Identify which cell holds the provided text, then report its (x, y) central coordinate. 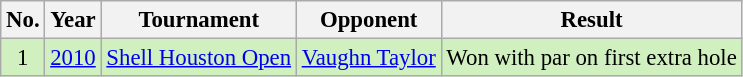
1 (23, 58)
Year (73, 20)
Shell Houston Open (198, 58)
No. (23, 20)
Opponent (368, 20)
Result (592, 20)
Vaughn Taylor (368, 58)
2010 (73, 58)
Tournament (198, 20)
Won with par on first extra hole (592, 58)
